Return [x, y] of the center of cell containing provided text 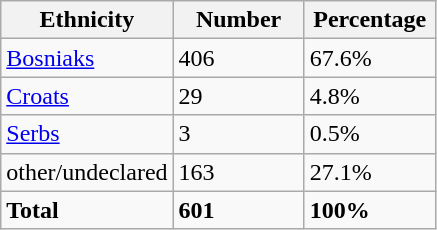
Ethnicity [87, 20]
67.6% [370, 58]
100% [370, 210]
Number [238, 20]
4.8% [370, 96]
3 [238, 134]
Percentage [370, 20]
0.5% [370, 134]
29 [238, 96]
406 [238, 58]
Serbs [87, 134]
601 [238, 210]
Bosniaks [87, 58]
other/undeclared [87, 172]
27.1% [370, 172]
Croats [87, 96]
Total [87, 210]
163 [238, 172]
